Detect which cell encompasses the target text, then output its [X, Y] center coordinate. 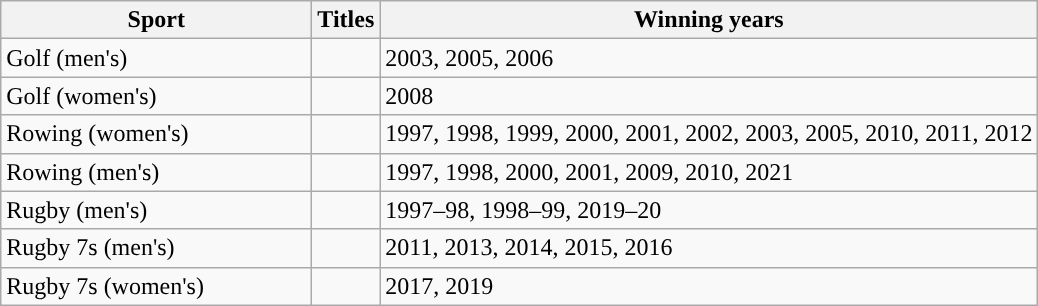
2003, 2005, 2006 [709, 58]
2008 [709, 96]
1997, 1998, 2000, 2001, 2009, 2010, 2021 [709, 172]
Rowing (women's) [156, 134]
Rugby (men's) [156, 210]
Golf (women's) [156, 96]
Winning years [709, 20]
Rugby 7s (men's) [156, 248]
Sport [156, 20]
1997, 1998, 1999, 2000, 2001, 2002, 2003, 2005, 2010, 2011, 2012 [709, 134]
Golf (men's) [156, 58]
1997–98, 1998–99, 2019–20 [709, 210]
Rowing (men's) [156, 172]
Rugby 7s (women's) [156, 286]
Titles [346, 20]
2011, 2013, 2014, 2015, 2016 [709, 248]
2017, 2019 [709, 286]
